Determine the [X, Y] coordinate at the center of the cell enclosing the given text.  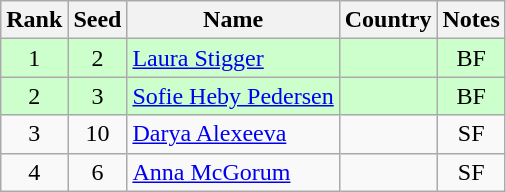
Name [233, 20]
1 [34, 58]
Anna McGorum [233, 172]
Darya Alexeeva [233, 134]
6 [98, 172]
Seed [98, 20]
4 [34, 172]
Country [388, 20]
Notes [471, 20]
Laura Stigger [233, 58]
10 [98, 134]
Rank [34, 20]
Sofie Heby Pedersen [233, 96]
